Output the (x, y) coordinate of the center of the cell containing the given text.  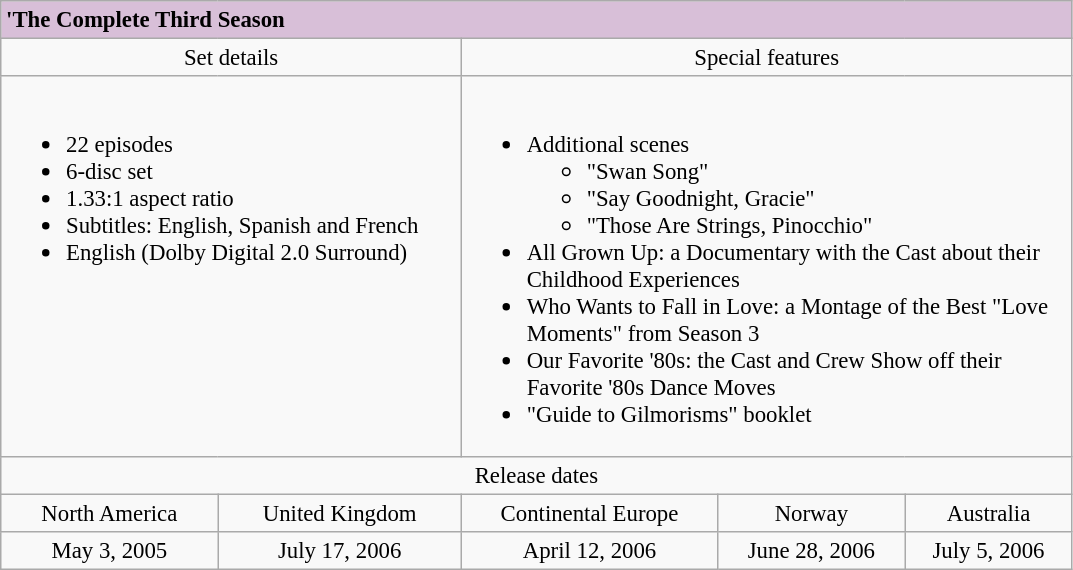
Continental Europe (589, 513)
Set details (232, 58)
Norway (812, 513)
May 3, 2005 (110, 550)
June 28, 2006 (812, 550)
April 12, 2006 (589, 550)
Australia (988, 513)
United Kingdom (340, 513)
July 17, 2006 (340, 550)
22 episodes6-disc set1.33:1 aspect ratioSubtitles: English, Spanish and FrenchEnglish (Dolby Digital 2.0 Surround) (232, 266)
North America (110, 513)
Release dates (536, 475)
'The Complete Third Season (536, 20)
Special features (766, 58)
July 5, 2006 (988, 550)
